Locate the cell with the specified text and output its (X, Y) center coordinate. 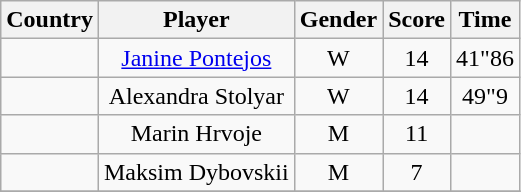
Janine Pontejos (196, 58)
Maksim Dybovskii (196, 172)
Marin Hrvoje (196, 134)
Time (486, 20)
Alexandra Stolyar (196, 96)
Country (50, 20)
41"86 (486, 58)
7 (417, 172)
Player (196, 20)
Gender (338, 20)
Score (417, 20)
49"9 (486, 96)
11 (417, 134)
